Locate the cell with the specified text and output its (X, Y) center coordinate. 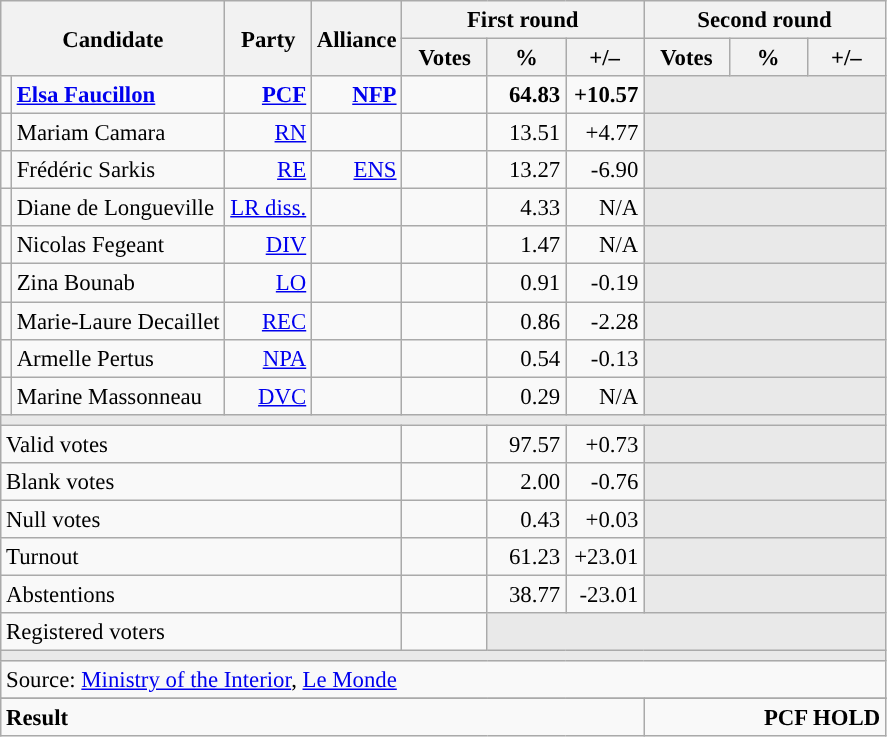
+23.01 (605, 557)
Result (322, 718)
0.86 (526, 321)
Source: Ministry of the Interior, Le Monde (444, 680)
0.54 (526, 358)
Zina Bounab (118, 283)
DVC (268, 396)
61.23 (526, 557)
Abstentions (202, 594)
Elsa Faucillon (118, 95)
13.27 (526, 170)
+0.73 (605, 444)
-0.13 (605, 358)
PCF HOLD (765, 718)
4.33 (526, 208)
1.47 (526, 245)
-23.01 (605, 594)
Candidate (113, 38)
97.57 (526, 444)
NFP (357, 95)
Mariam Camara (118, 133)
Marine Massonneau (118, 396)
Alliance (357, 38)
64.83 (526, 95)
ENS (357, 170)
Frédéric Sarkis (118, 170)
PCF (268, 95)
RE (268, 170)
LR diss. (268, 208)
-0.76 (605, 482)
-2.28 (605, 321)
2.00 (526, 482)
Second round (765, 20)
+10.57 (605, 95)
0.29 (526, 396)
Nicolas Fegeant (118, 245)
Valid votes (202, 444)
Null votes (202, 519)
38.77 (526, 594)
First round (523, 20)
Armelle Pertus (118, 358)
Party (268, 38)
Diane de Longueville (118, 208)
0.43 (526, 519)
DIV (268, 245)
Registered voters (202, 632)
REC (268, 321)
Marie-Laure Decaillet (118, 321)
Turnout (202, 557)
0.91 (526, 283)
LO (268, 283)
+0.03 (605, 519)
-6.90 (605, 170)
RN (268, 133)
13.51 (526, 133)
Blank votes (202, 482)
NPA (268, 358)
-0.19 (605, 283)
+4.77 (605, 133)
